Return (X, Y) of the center of cell containing provided text 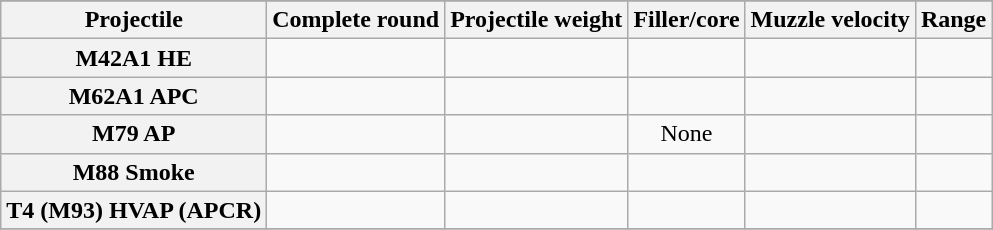
Complete round (356, 20)
M42A1 HE (134, 58)
Filler/core (686, 20)
T4 (M93) HVAP (APCR) (134, 210)
M62A1 APC (134, 96)
None (686, 134)
Muzzle velocity (830, 20)
M79 AP (134, 134)
Projectile (134, 20)
Range (953, 20)
Projectile weight (536, 20)
M88 Smoke (134, 172)
